From the cell containing the given text, extract its center point as [X, Y] coordinate. 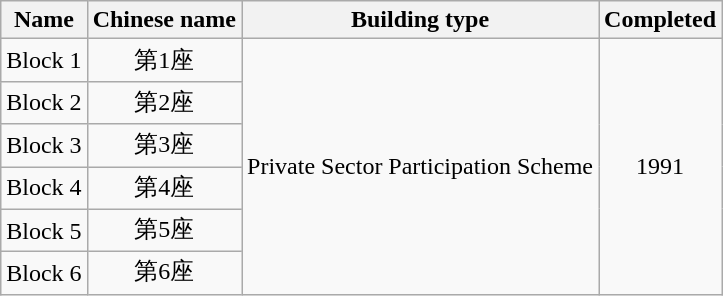
第2座 [164, 102]
第4座 [164, 188]
第1座 [164, 60]
Building type [420, 20]
Block 5 [44, 230]
Block 6 [44, 274]
Block 2 [44, 102]
Block 1 [44, 60]
1991 [660, 166]
Block 4 [44, 188]
第3座 [164, 146]
第6座 [164, 274]
Completed [660, 20]
Block 3 [44, 146]
第5座 [164, 230]
Private Sector Participation Scheme [420, 166]
Chinese name [164, 20]
Name [44, 20]
